Detect which cell encompasses the target text, then output its (x, y) center coordinate. 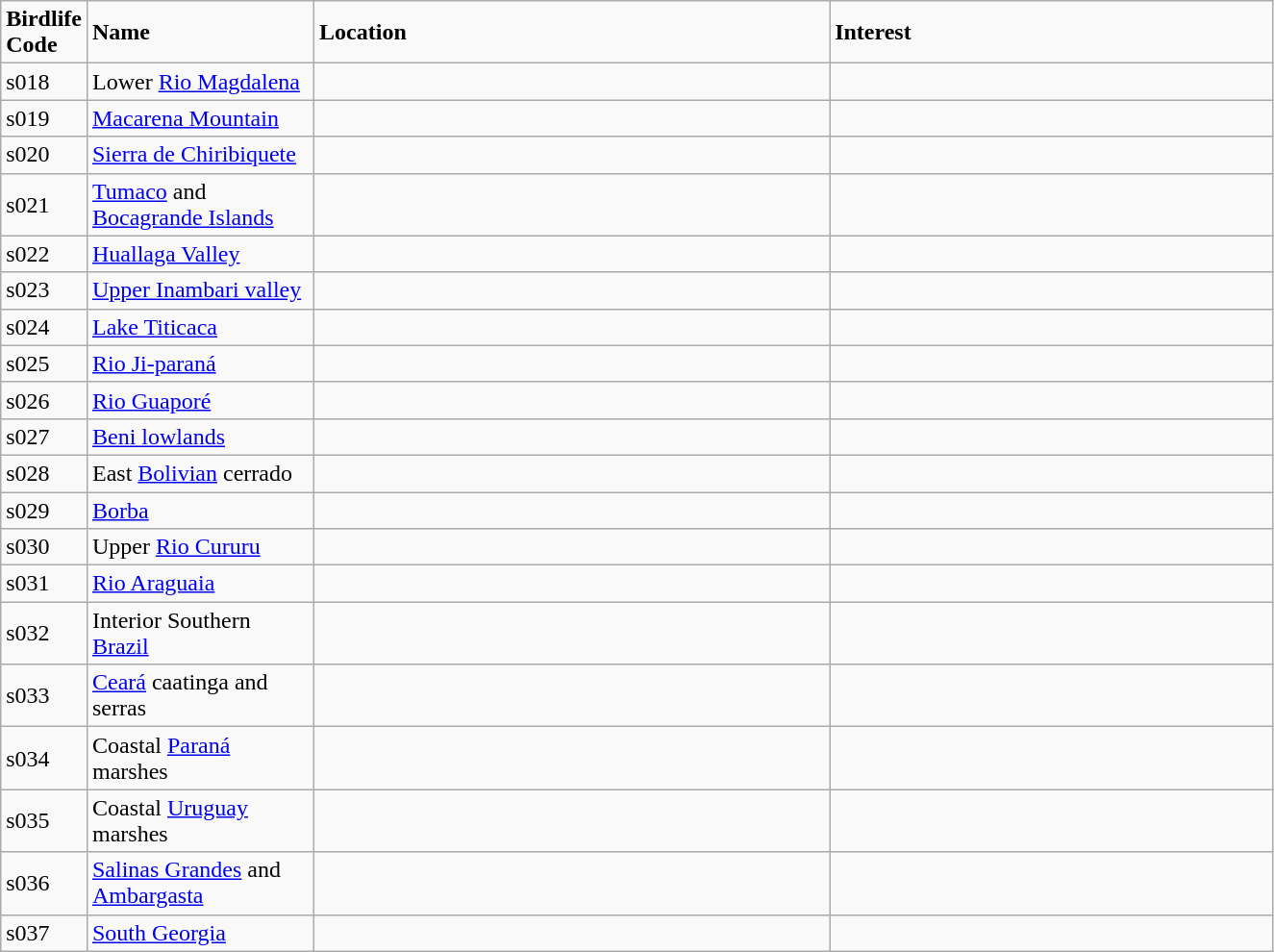
s024 (44, 327)
s036 (44, 883)
Salinas Grandes and Ambargasta (200, 883)
s034 (44, 758)
Interest (1052, 33)
s022 (44, 254)
s031 (44, 584)
Upper Inambari valley (200, 290)
Rio Guaporé (200, 400)
Coastal Paraná marshes (200, 758)
Birdlife Code (44, 33)
Coastal Uruguay marshes (200, 821)
s037 (44, 933)
Beni lowlands (200, 437)
s027 (44, 437)
s023 (44, 290)
Huallaga Valley (200, 254)
s018 (44, 82)
Lake Titicaca (200, 327)
s020 (44, 155)
s032 (44, 633)
Sierra de Chiribiquete (200, 155)
s035 (44, 821)
s028 (44, 473)
Interior Southern Brazil (200, 633)
Macarena Mountain (200, 118)
Ceará caatinga and serras (200, 696)
Name (200, 33)
Tumaco and Bocagrande Islands (200, 204)
s019 (44, 118)
Borba (200, 511)
Lower Rio Magdalena (200, 82)
s030 (44, 547)
South Georgia (200, 933)
Rio Ji-paraná (200, 363)
s029 (44, 511)
s026 (44, 400)
Location (572, 33)
East Bolivian cerrado (200, 473)
Upper Rio Cururu (200, 547)
Rio Araguaia (200, 584)
s033 (44, 696)
s021 (44, 204)
s025 (44, 363)
